Identify which cell holds the provided text, then report its [x, y] central coordinate. 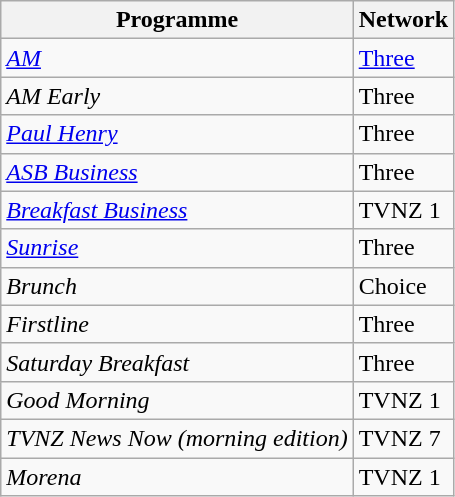
Brunch [177, 286]
Saturday Breakfast [177, 362]
Choice [403, 286]
Morena [177, 477]
TVNZ News Now (morning edition) [177, 438]
Network [403, 20]
Breakfast Business [177, 210]
Paul Henry [177, 134]
Programme [177, 20]
Firstline [177, 324]
Sunrise [177, 248]
ASB Business [177, 172]
AM Early [177, 96]
Good Morning [177, 400]
AM [177, 58]
TVNZ 7 [403, 438]
